Output the (X, Y) coordinate of the center of the cell containing the given text.  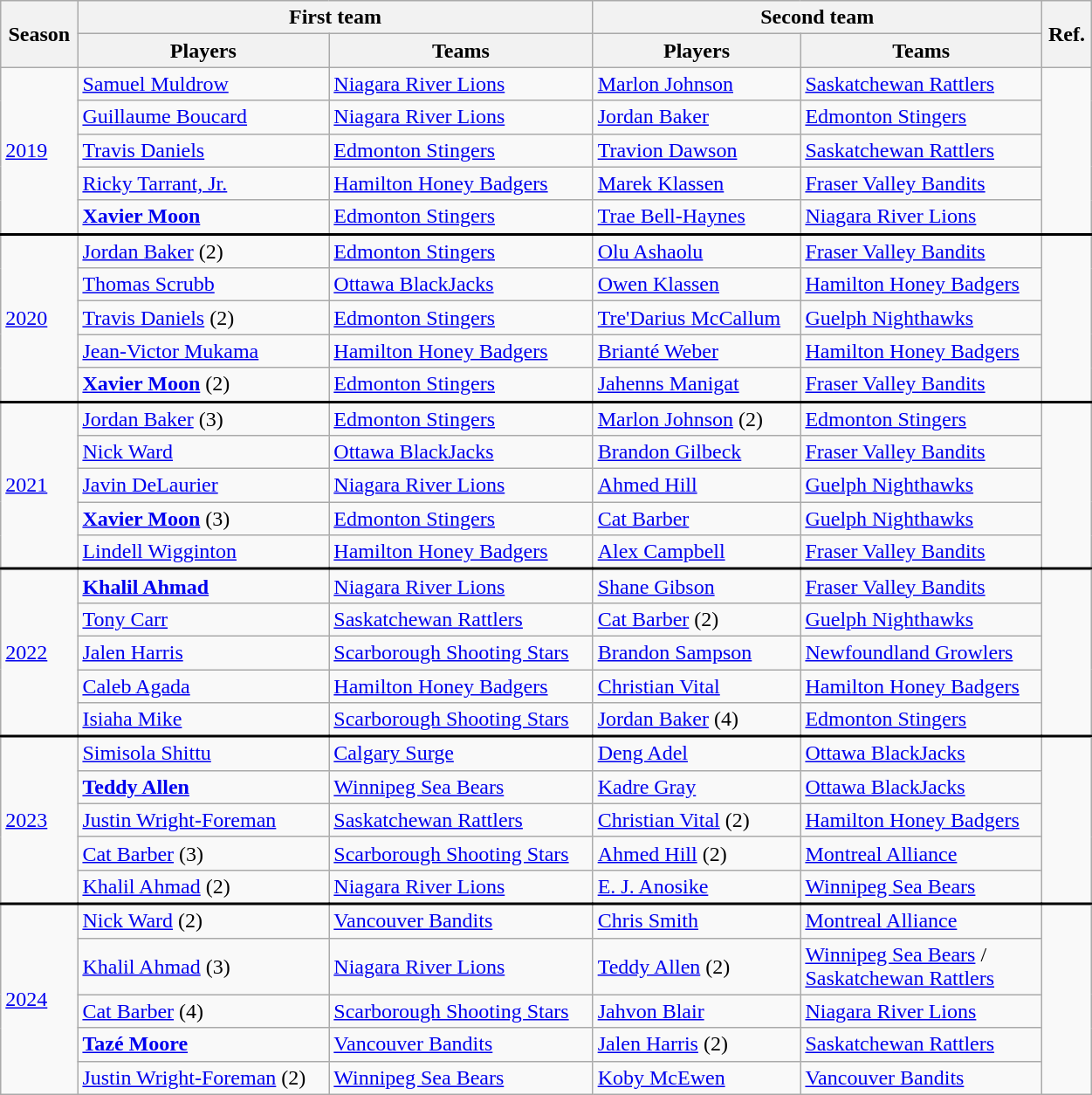
Christian Vital (697, 685)
Jordan Baker (3) (203, 419)
Trae Bell-Haynes (697, 217)
Jahenns Manigat (697, 384)
Cat Barber (697, 519)
Khalil Ahmad (3) (203, 966)
Chris Smith (697, 920)
Khalil Ahmad (203, 587)
Winnipeg Sea Bears /Saskatchewan Rattlers (921, 966)
Justin Wright-Foreman (203, 820)
Season (39, 34)
Tazé Moore (203, 1044)
Xavier Moon (2) (203, 384)
Teddy Allen (2) (697, 966)
Nick Ward (203, 452)
Thomas Scrubb (203, 285)
First team (335, 17)
Alex Campbell (697, 552)
Ref. (1067, 34)
2019 (39, 150)
Xavier Moon (203, 217)
2021 (39, 486)
Simisola Shittu (203, 753)
2022 (39, 653)
Jahvon Blair (697, 1011)
Travis Daniels (203, 150)
Jordan Baker (697, 117)
Brandon Gilbeck (697, 452)
Ahmed Hill (2) (697, 853)
Guillaume Boucard (203, 117)
Khalil Ahmad (2) (203, 887)
Javin DeLaurier (203, 486)
Shane Gibson (697, 587)
2020 (39, 318)
Lindell Wigginton (203, 552)
Brianté Weber (697, 351)
Tony Carr (203, 619)
Koby McEwen (697, 1078)
Cat Barber (3) (203, 853)
Marek Klassen (697, 183)
Second team (817, 17)
Ahmed Hill (697, 486)
Christian Vital (2) (697, 820)
Justin Wright-Foreman (2) (203, 1078)
Nick Ward (2) (203, 920)
Caleb Agada (203, 685)
Travion Dawson (697, 150)
Owen Klassen (697, 285)
Isiaha Mike (203, 720)
Deng Adel (697, 753)
Marlon Johnson (697, 84)
Jean-Victor Mukama (203, 351)
Brandon Sampson (697, 652)
Tre'Darius McCallum (697, 318)
Ricky Tarrant, Jr. (203, 183)
Jalen Harris (203, 652)
E. J. Anosike (697, 887)
Cat Barber (2) (697, 619)
Jordan Baker (2) (203, 251)
2023 (39, 820)
2024 (39, 999)
Calgary Surge (461, 753)
Marlon Johnson (2) (697, 419)
Teddy Allen (203, 787)
Jordan Baker (4) (697, 720)
Travis Daniels (2) (203, 318)
Kadre Gray (697, 787)
Samuel Muldrow (203, 84)
Jalen Harris (2) (697, 1044)
Newfoundland Growlers (921, 652)
Olu Ashaolu (697, 251)
Xavier Moon (3) (203, 519)
Cat Barber (4) (203, 1011)
